Output the [x, y] coordinate of the center of the cell containing the given text.  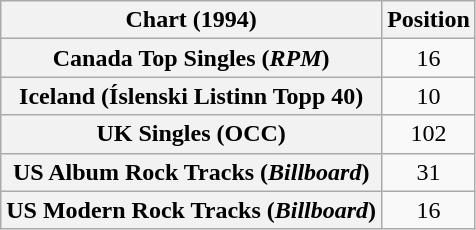
10 [429, 96]
UK Singles (OCC) [192, 134]
Chart (1994) [192, 20]
Canada Top Singles (RPM) [192, 58]
Position [429, 20]
102 [429, 134]
US Album Rock Tracks (Billboard) [192, 172]
31 [429, 172]
Iceland (Íslenski Listinn Topp 40) [192, 96]
US Modern Rock Tracks (Billboard) [192, 210]
